Identify which cell holds the provided text, then report its (x, y) central coordinate. 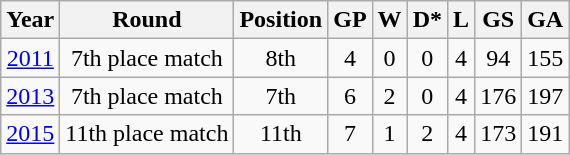
191 (546, 134)
11th place match (147, 134)
2011 (30, 58)
11th (281, 134)
Round (147, 20)
8th (281, 58)
D* (427, 20)
GP (350, 20)
1 (390, 134)
L (462, 20)
173 (498, 134)
155 (546, 58)
7 (350, 134)
7th (281, 96)
GS (498, 20)
Position (281, 20)
Year (30, 20)
W (390, 20)
176 (498, 96)
197 (546, 96)
94 (498, 58)
GA (546, 20)
6 (350, 96)
2013 (30, 96)
2015 (30, 134)
